Identify which cell holds the provided text, then report its [X, Y] central coordinate. 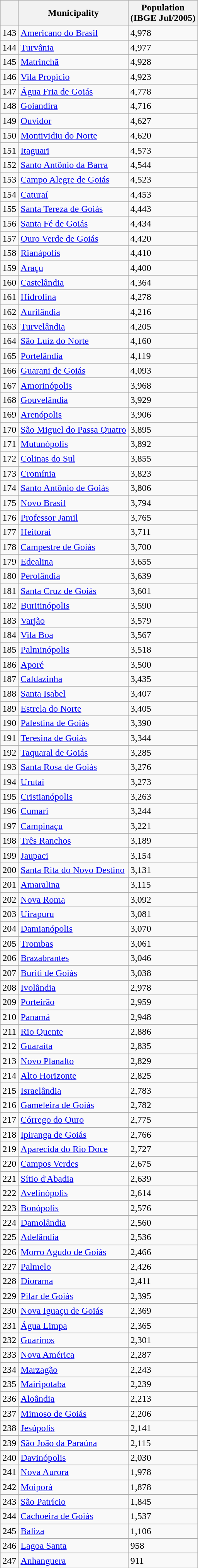
São Patrício [73, 1502]
237 [9, 1414]
Palmelo [73, 1267]
2,141 [163, 1428]
Cristianópolis [73, 797]
Nova Roma [73, 900]
165 [9, 356]
Uirapuru [73, 914]
Heitoraí [73, 532]
173 [9, 474]
3,038 [163, 973]
3,567 [163, 635]
Santa Cruz de Goiás [73, 591]
Morro Agudo de Goiás [73, 1252]
Santa Tereza de Goiás [73, 209]
3,929 [163, 400]
958 [163, 1546]
212 [9, 1046]
Porteirão [73, 1002]
Campos Verdes [73, 1164]
243 [9, 1502]
227 [9, 1267]
4,364 [163, 282]
247 [9, 1560]
3,823 [163, 474]
Novo Brasil [73, 503]
170 [9, 430]
222 [9, 1193]
2,466 [163, 1252]
Population(IBGE Jul/2005) [163, 13]
2,775 [163, 1120]
3,435 [163, 679]
184 [9, 635]
223 [9, 1208]
229 [9, 1296]
Palminópolis [73, 650]
Lagoa Santa [73, 1546]
Professor Jamil [73, 518]
201 [9, 885]
162 [9, 312]
236 [9, 1399]
3,061 [163, 944]
4,544 [163, 165]
Mimoso de Goiás [73, 1414]
2,978 [163, 988]
Marzagão [73, 1370]
190 [9, 723]
Guarinos [73, 1340]
3,806 [163, 488]
2,301 [163, 1340]
147 [9, 91]
166 [9, 370]
Nova Aurora [73, 1472]
2,365 [163, 1325]
186 [9, 664]
3,405 [163, 709]
3,092 [163, 900]
169 [9, 414]
4,620 [163, 135]
Jesúpolis [73, 1428]
3,794 [163, 503]
215 [9, 1090]
Aurilândia [73, 312]
175 [9, 503]
2,783 [163, 1090]
Taquaral de Goiás [73, 753]
Alto Horizonte [73, 1076]
2,243 [163, 1370]
Goiandira [73, 106]
Colinas do Sul [73, 459]
2,886 [163, 1032]
149 [9, 121]
177 [9, 532]
189 [9, 709]
Hidrolina [73, 297]
4,093 [163, 370]
3,601 [163, 591]
Municipality [73, 13]
144 [9, 47]
4,420 [163, 238]
2,536 [163, 1237]
145 [9, 62]
Buriti de Goiás [73, 973]
3,390 [163, 723]
2,829 [163, 1061]
3,700 [163, 547]
3,244 [163, 811]
Campo Alegre de Goiás [73, 179]
4,205 [163, 326]
245 [9, 1531]
Santo Antônio de Goiás [73, 488]
199 [9, 855]
203 [9, 914]
Santo Antônio da Barra [73, 165]
4,410 [163, 253]
191 [9, 738]
2,727 [163, 1149]
Edealina [73, 562]
194 [9, 782]
206 [9, 958]
152 [9, 165]
2,213 [163, 1399]
Santa Fé de Goiás [73, 224]
Caturaí [73, 194]
Mairipotaba [73, 1384]
Teresina de Goiás [73, 738]
Santa Rosa de Goiás [73, 767]
2,639 [163, 1179]
153 [9, 179]
192 [9, 753]
188 [9, 694]
Vila Boa [73, 635]
3,154 [163, 855]
Novo Planalto [73, 1061]
4,278 [163, 297]
4,434 [163, 224]
3,131 [163, 870]
187 [9, 679]
Nova Iguaçu de Goiás [73, 1311]
3,285 [163, 753]
163 [9, 326]
4,778 [163, 91]
224 [9, 1223]
2,287 [163, 1355]
3,639 [163, 576]
São Miguel do Passa Quatro [73, 430]
3,081 [163, 914]
Rianápolis [73, 253]
Turvânia [73, 47]
161 [9, 297]
241 [9, 1472]
1,537 [163, 1516]
196 [9, 811]
Cachoeira de Goiás [73, 1516]
Bonópolis [73, 1208]
Campestre de Goiás [73, 547]
3,711 [163, 532]
230 [9, 1311]
Nova América [73, 1355]
Brazabrantes [73, 958]
164 [9, 341]
231 [9, 1325]
155 [9, 209]
Diorama [73, 1281]
Sítio d'Abadia [73, 1179]
171 [9, 444]
158 [9, 253]
238 [9, 1428]
4,443 [163, 209]
Urutaí [73, 782]
Castelândia [73, 282]
3,906 [163, 414]
156 [9, 224]
Água Limpa [73, 1325]
3,892 [163, 444]
4,523 [163, 179]
213 [9, 1061]
154 [9, 194]
Amorinópolis [73, 385]
219 [9, 1149]
Pilar de Goiás [73, 1296]
4,160 [163, 341]
3,221 [163, 826]
3,855 [163, 459]
Trombas [73, 944]
1,978 [163, 1472]
Gameleira de Goiás [73, 1105]
172 [9, 459]
3,189 [163, 841]
Mutunópolis [73, 444]
211 [9, 1032]
Avelinópolis [73, 1193]
2,825 [163, 1076]
179 [9, 562]
209 [9, 1002]
4,119 [163, 356]
244 [9, 1516]
193 [9, 767]
183 [9, 620]
3,518 [163, 650]
242 [9, 1487]
2,766 [163, 1134]
Panamá [73, 1017]
159 [9, 268]
233 [9, 1355]
205 [9, 944]
2,115 [163, 1443]
2,576 [163, 1208]
2,948 [163, 1017]
143 [9, 33]
195 [9, 797]
218 [9, 1134]
3,070 [163, 929]
2,959 [163, 1002]
3,765 [163, 518]
180 [9, 576]
182 [9, 606]
Campinaçu [73, 826]
207 [9, 973]
Araçu [73, 268]
Arenópolis [73, 414]
150 [9, 135]
228 [9, 1281]
Vila Propício [73, 77]
2,560 [163, 1223]
911 [163, 1560]
3,273 [163, 782]
Amaralina [73, 885]
Córrego do Ouro [73, 1120]
157 [9, 238]
Guaraíta [73, 1046]
Ipiranga de Goiás [73, 1134]
Ivolândia [73, 988]
Montividiu do Norte [73, 135]
4,716 [163, 106]
3,344 [163, 738]
Adelândia [73, 1237]
181 [9, 591]
2,395 [163, 1296]
178 [9, 547]
São João da Paraúna [73, 1443]
2,206 [163, 1414]
Gouvelândia [73, 400]
174 [9, 488]
Varjão [73, 620]
Três Ranchos [73, 841]
1,878 [163, 1487]
3,263 [163, 797]
1,106 [163, 1531]
Jaupaci [73, 855]
Aporé [73, 664]
4,453 [163, 194]
198 [9, 841]
Santa Rita do Novo Destino [73, 870]
4,216 [163, 312]
Cromínia [73, 474]
Rio Quente [73, 1032]
Perolândia [73, 576]
202 [9, 900]
246 [9, 1546]
Ouvidor [73, 121]
Matrinchã [73, 62]
2,030 [163, 1458]
Santa Isabel [73, 694]
Damianópolis [73, 929]
214 [9, 1076]
Israelândia [73, 1090]
Aloândia [73, 1399]
Itaguari [73, 150]
151 [9, 150]
148 [9, 106]
168 [9, 400]
2,782 [163, 1105]
3,276 [163, 767]
Americano do Brasil [73, 33]
Cumari [73, 811]
Ouro Verde de Goiás [73, 238]
Baliza [73, 1531]
2,614 [163, 1193]
3,115 [163, 885]
1,845 [163, 1502]
Damolândia [73, 1223]
2,835 [163, 1046]
3,655 [163, 562]
2,426 [163, 1267]
3,407 [163, 694]
Água Fria de Goiás [73, 91]
Estrela do Norte [73, 709]
3,968 [163, 385]
220 [9, 1164]
146 [9, 77]
4,928 [163, 62]
235 [9, 1384]
217 [9, 1120]
4,977 [163, 47]
2,369 [163, 1311]
226 [9, 1252]
Davinópolis [73, 1458]
Aparecida do Rio Doce [73, 1149]
Anhanguera [73, 1560]
160 [9, 282]
197 [9, 826]
225 [9, 1237]
4,923 [163, 77]
Moiporá [73, 1487]
210 [9, 1017]
3,500 [163, 664]
4,978 [163, 33]
3,895 [163, 430]
São Luíz do Norte [73, 341]
167 [9, 385]
2,239 [163, 1384]
176 [9, 518]
2,675 [163, 1164]
216 [9, 1105]
221 [9, 1179]
3,579 [163, 620]
234 [9, 1370]
4,573 [163, 150]
185 [9, 650]
3,046 [163, 958]
204 [9, 929]
3,590 [163, 606]
239 [9, 1443]
4,400 [163, 268]
2,411 [163, 1281]
Palestina de Goiás [73, 723]
240 [9, 1458]
Caldazinha [73, 679]
208 [9, 988]
Portelândia [73, 356]
232 [9, 1340]
Guarani de Goiás [73, 370]
4,627 [163, 121]
200 [9, 870]
Turvelândia [73, 326]
Buritinópolis [73, 606]
